Return [X, Y] of the center of cell containing provided text 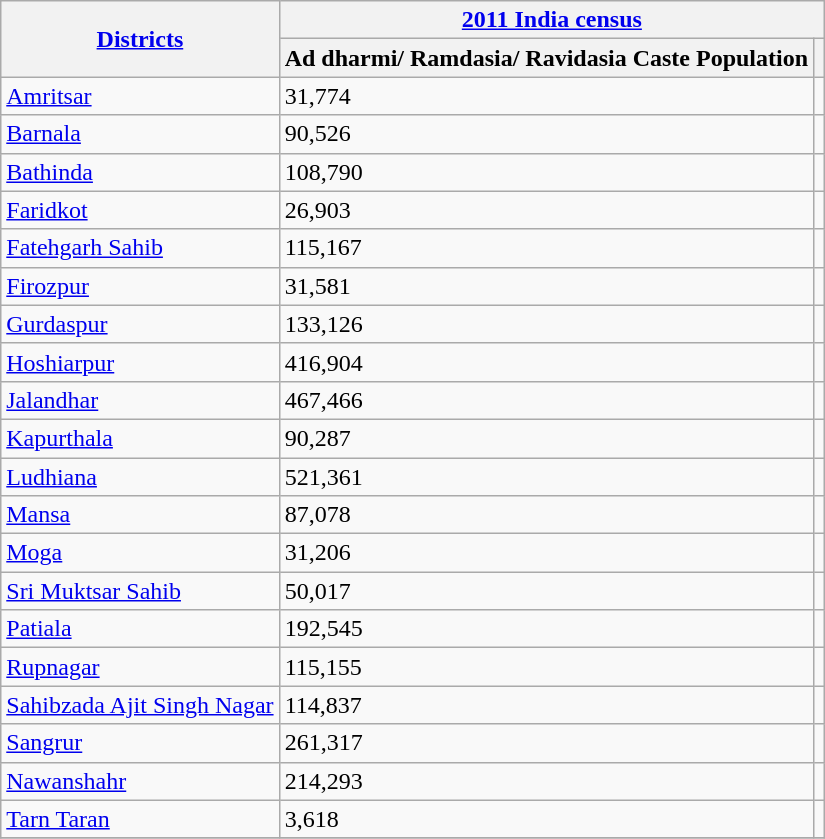
416,904 [546, 362]
26,903 [546, 210]
87,078 [546, 515]
3,618 [546, 819]
Moga [140, 553]
Gurdaspur [140, 324]
Mansa [140, 515]
Tarn Taran [140, 819]
31,206 [546, 553]
Amritsar [140, 96]
108,790 [546, 172]
Rupnagar [140, 667]
Districts [140, 39]
Hoshiarpur [140, 362]
90,287 [546, 438]
115,167 [546, 248]
31,581 [546, 286]
Barnala [140, 134]
Ad dharmi/ Ramdasia/ Ravidasia Caste Population [546, 58]
Jalandhar [140, 400]
114,837 [546, 705]
Sri Muktsar Sahib [140, 591]
Nawanshahr [140, 781]
Bathinda [140, 172]
Sahibzada Ajit Singh Nagar [140, 705]
521,361 [546, 477]
115,155 [546, 667]
467,466 [546, 400]
Sangrur [140, 743]
133,126 [546, 324]
Faridkot [140, 210]
Fatehgarh Sahib [140, 248]
261,317 [546, 743]
90,526 [546, 134]
Firozpur [140, 286]
Patiala [140, 629]
192,545 [546, 629]
2011 India census [552, 20]
Ludhiana [140, 477]
Kapurthala [140, 438]
31,774 [546, 96]
214,293 [546, 781]
50,017 [546, 591]
